Return the (x, y) coordinate for the center point of the cell that contains the specified text.  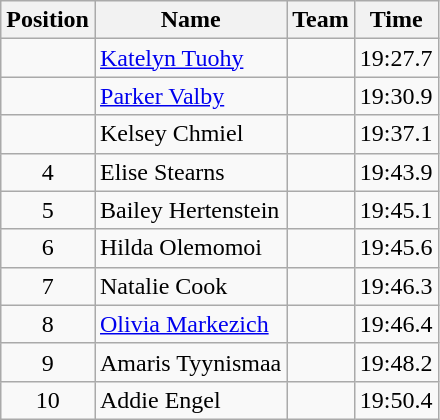
4 (48, 172)
Addie Engel (190, 400)
19:43.9 (396, 172)
Name (190, 20)
Katelyn Tuohy (190, 58)
19:30.9 (396, 96)
Position (48, 20)
Hilda Olemomoi (190, 248)
8 (48, 324)
Kelsey Chmiel (190, 134)
Amaris Tyynismaa (190, 362)
19:27.7 (396, 58)
9 (48, 362)
7 (48, 286)
19:48.2 (396, 362)
Time (396, 20)
19:37.1 (396, 134)
5 (48, 210)
19:45.1 (396, 210)
6 (48, 248)
19:46.3 (396, 286)
Elise Stearns (190, 172)
Natalie Cook (190, 286)
19:45.6 (396, 248)
Team (321, 20)
10 (48, 400)
Bailey Hertenstein (190, 210)
19:50.4 (396, 400)
Olivia Markezich (190, 324)
Parker Valby (190, 96)
19:46.4 (396, 324)
